From the cell containing the given text, extract its center point as (x, y) coordinate. 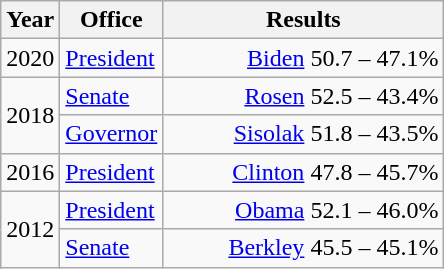
Rosen 52.5 – 43.4% (304, 96)
2018 (30, 115)
Year (30, 20)
2016 (30, 172)
Clinton 47.8 – 45.7% (304, 172)
Biden 50.7 – 47.1% (304, 58)
Sisolak 51.8 – 43.5% (304, 134)
Berkley 45.5 – 45.1% (304, 248)
2012 (30, 229)
Office (112, 20)
2020 (30, 58)
Obama 52.1 – 46.0% (304, 210)
Governor (112, 134)
Results (304, 20)
